From the cell containing the given text, extract its center point as [x, y] coordinate. 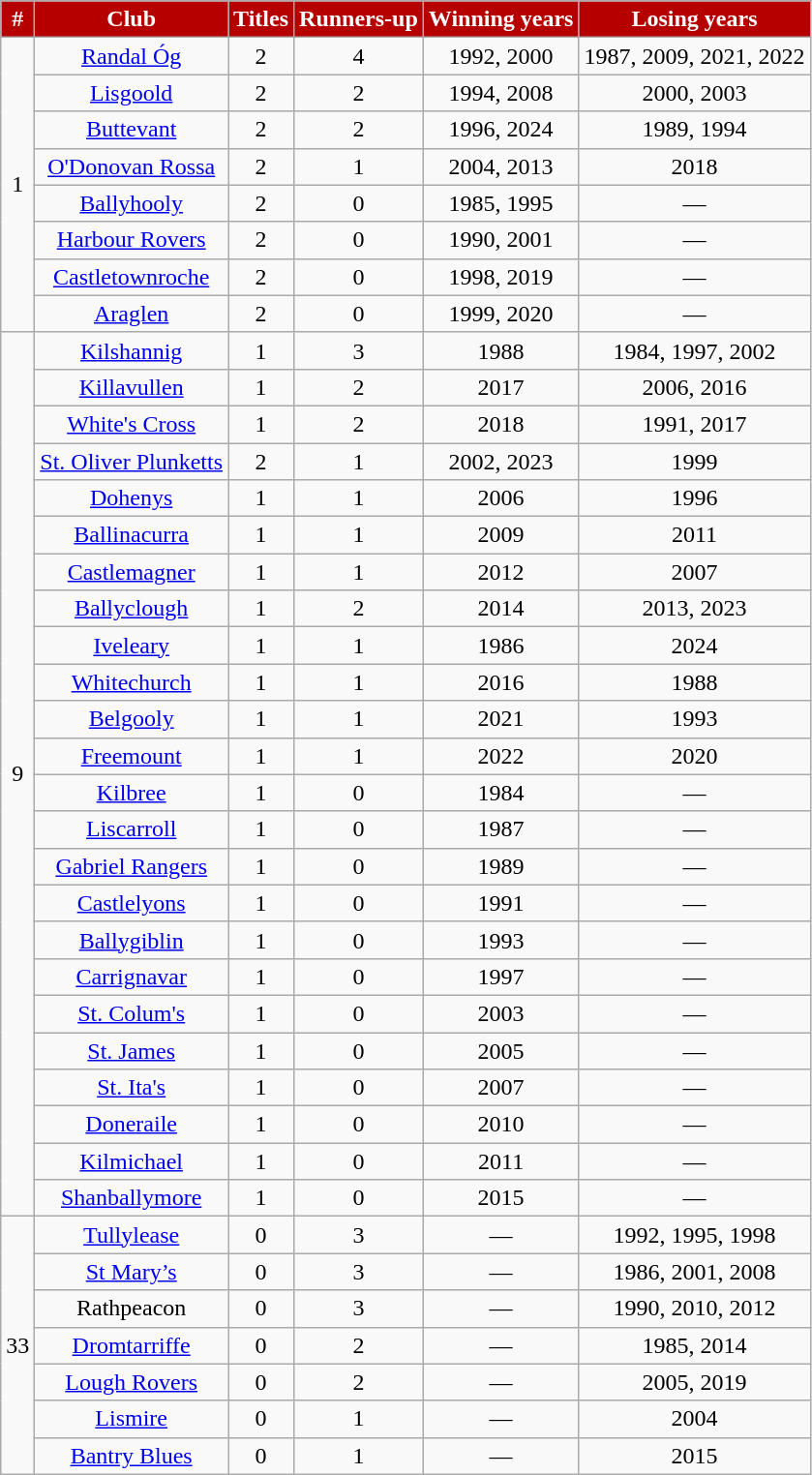
2003 [501, 1013]
1986, 2001, 2008 [695, 1272]
2010 [501, 1125]
2009 [501, 535]
Harbour Rovers [132, 240]
1987, 2009, 2021, 2022 [695, 56]
Shanballymore [132, 1198]
9 [17, 774]
Ballyhooly [132, 203]
1985, 2014 [695, 1345]
Randal Óg [132, 56]
Castletownroche [132, 277]
Araglen [132, 314]
Whitechurch [132, 682]
# [17, 19]
O'Donovan Rossa [132, 166]
1999 [695, 462]
2017 [501, 387]
2013, 2023 [695, 609]
Killavullen [132, 387]
2016 [501, 682]
Ballinacurra [132, 535]
1991 [501, 903]
2012 [501, 572]
Rathpeacon [132, 1309]
Club [132, 19]
1990, 2010, 2012 [695, 1309]
1994, 2008 [501, 93]
Lisgoold [132, 93]
4 [359, 56]
Lismire [132, 1419]
Dromtarriffe [132, 1345]
Lough Rovers [132, 1382]
1984 [501, 793]
Buttevant [132, 130]
Carrignavar [132, 977]
St. James [132, 1050]
Liscarroll [132, 829]
Ballyclough [132, 609]
1990, 2001 [501, 240]
St. Colum's [132, 1013]
1989, 1994 [695, 130]
1985, 1995 [501, 203]
Ballygiblin [132, 940]
St. Ita's [132, 1088]
Losing years [695, 19]
2004 [695, 1419]
1996, 2024 [501, 130]
Castlelyons [132, 903]
St. Oliver Plunketts [132, 462]
1998, 2019 [501, 277]
1989 [501, 866]
1996 [695, 498]
2020 [695, 756]
1991, 2017 [695, 424]
2006 [501, 498]
Bantry Blues [132, 1456]
White's Cross [132, 424]
33 [17, 1345]
1997 [501, 977]
Freemount [132, 756]
Runners-up [359, 19]
Kilshannig [132, 350]
1986 [501, 646]
Tullylease [132, 1235]
Gabriel Rangers [132, 866]
2022 [501, 756]
2021 [501, 719]
2006, 2016 [695, 387]
Castlemagner [132, 572]
St Mary’s [132, 1272]
Dohenys [132, 498]
2000, 2003 [695, 93]
1987 [501, 829]
Kilbree [132, 793]
Doneraile [132, 1125]
Kilmichael [132, 1161]
2024 [695, 646]
1984, 1997, 2002 [695, 350]
1992, 2000 [501, 56]
2004, 2013 [501, 166]
2005, 2019 [695, 1382]
2002, 2023 [501, 462]
1992, 1995, 1998 [695, 1235]
Iveleary [132, 646]
1999, 2020 [501, 314]
2005 [501, 1050]
2014 [501, 609]
Titles [261, 19]
Winning years [501, 19]
Belgooly [132, 719]
